Return the (X, Y) coordinate for the center point of the cell that contains the specified text.  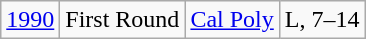
Cal Poly (232, 20)
L, 7–14 (322, 20)
First Round (122, 20)
1990 (30, 20)
